Search for the cell housing the specified text and yield its (x, y) center coordinate. 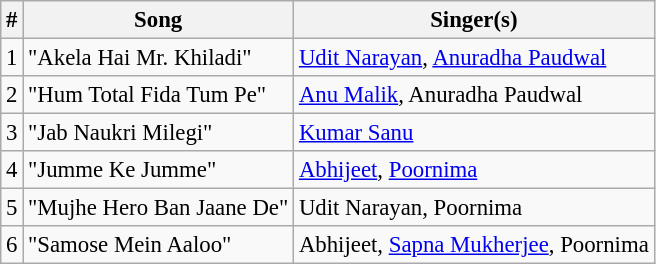
6 (12, 245)
Udit Narayan, Poornima (474, 208)
"Akela Hai Mr. Khiladi" (158, 58)
1 (12, 58)
Abhijeet, Sapna Mukherjee, Poornima (474, 245)
"Mujhe Hero Ban Jaane De" (158, 208)
"Hum Total Fida Tum Pe" (158, 95)
Abhijeet, Poornima (474, 170)
Singer(s) (474, 20)
"Jab Naukri Milegi" (158, 133)
Anu Malik, Anuradha Paudwal (474, 95)
5 (12, 208)
Kumar Sanu (474, 133)
# (12, 20)
"Jumme Ke Jumme" (158, 170)
Song (158, 20)
"Samose Mein Aaloo" (158, 245)
2 (12, 95)
Udit Narayan, Anuradha Paudwal (474, 58)
3 (12, 133)
4 (12, 170)
